Output the [X, Y] coordinate of the center of the cell containing the given text.  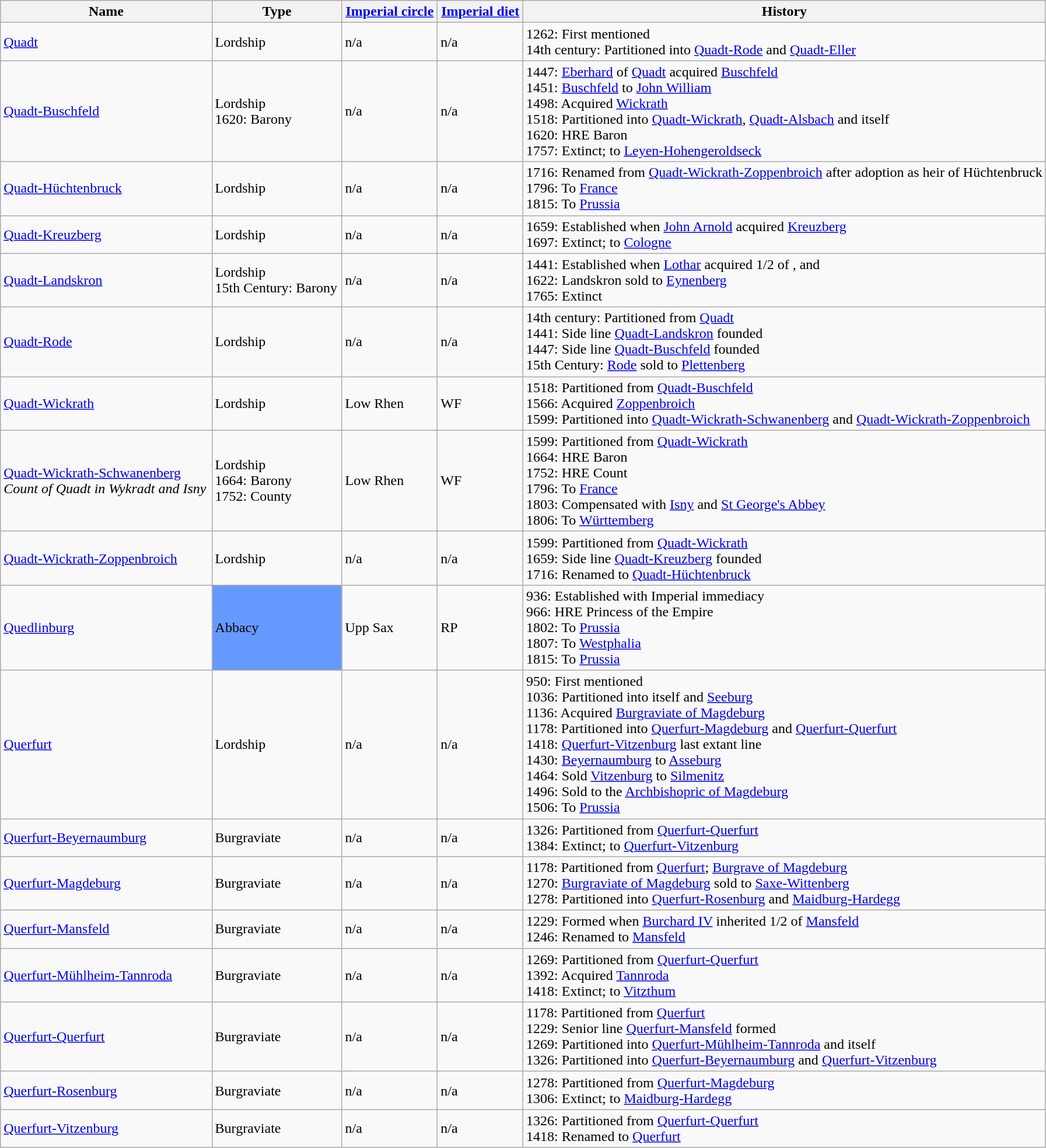
Abbacy [277, 627]
Querfurt-Querfurt [106, 1037]
Quadt-Landskron [106, 280]
1326: Partitioned from Querfurt-Querfurt1384: Extinct; to Querfurt-Vitzenburg [785, 837]
Querfurt-Rosenburg [106, 1090]
1229: Formed when Burchard IV inherited 1/2 of Mansfeld1246: Renamed to Mansfeld [785, 929]
Quedlinburg [106, 627]
Quadt-Wickrath [106, 403]
Imperial diet [481, 12]
Type [277, 12]
History [785, 12]
1326: Partitioned from Querfurt-Querfurt1418: Renamed to Querfurt [785, 1129]
Upp Sax [390, 627]
Quadt [106, 42]
1518: Partitioned from Quadt-Buschfeld1566: Acquired Zoppenbroich1599: Partitioned into Quadt-Wickrath-Schwanenberg and Quadt-Wickrath-Zoppenbroich [785, 403]
Querfurt-Magdeburg [106, 884]
1262: First mentioned14th century: Partitioned into Quadt-Rode and Quadt-Eller [785, 42]
936: Established with Imperial immediacy966: HRE Princess of the Empire1802: To Prussia1807: To Westphalia1815: To Prussia [785, 627]
1716: Renamed from Quadt-Wickrath-Zoppenbroich after adoption as heir of Hüchtenbruck1796: To France1815: To Prussia [785, 189]
Querfurt-Beyernaumburg [106, 837]
Name [106, 12]
Quadt-Wickrath-Zoppenbroich [106, 558]
1269: Partitioned from Querfurt-Querfurt1392: Acquired Tannroda1418: Extinct; to Vitzthum [785, 975]
RP [481, 627]
Quadt-Wickrath-SchwanenbergCount of Quadt in Wykradt and Isny [106, 481]
Querfurt-Vitzenburg [106, 1129]
1278: Partitioned from Querfurt-Magdeburg1306: Extinct; to Maidburg-Hardegg [785, 1090]
Quadt-Hüchtenbruck [106, 189]
Quadt-Kreuzberg [106, 235]
Lordship1664: Barony1752: County [277, 481]
1659: Established when John Arnold acquired Kreuzberg1697: Extinct; to Cologne [785, 235]
Quadt-Buschfeld [106, 111]
Quadt-Rode [106, 342]
Imperial circle [390, 12]
Querfurt-Mühlheim-Tannroda [106, 975]
Querfurt [106, 744]
Querfurt-Mansfeld [106, 929]
Lordship1620: Barony [277, 111]
1599: Partitioned from Quadt-Wickrath1659: Side line Quadt-Kreuzberg founded1716: Renamed to Quadt-Hüchtenbruck [785, 558]
Lordship15th Century: Barony [277, 280]
1441: Established when Lothar acquired 1/2 of , and 1622: Landskron sold to Eynenberg1765: Extinct [785, 280]
